For the text-containing cell, return its midpoint in (x, y) coordinate format. 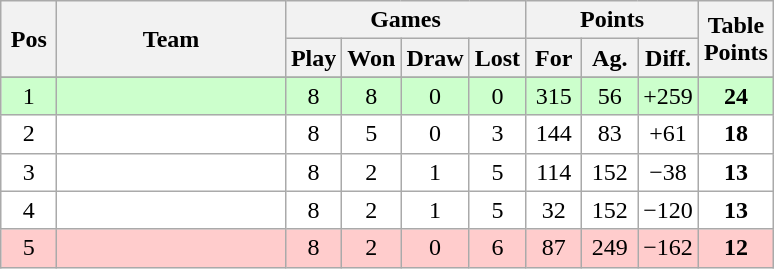
12 (736, 248)
−120 (668, 210)
24 (736, 96)
315 (554, 96)
114 (554, 172)
−162 (668, 248)
4 (29, 210)
Diff. (668, 58)
18 (736, 134)
Team (172, 39)
32 (554, 210)
87 (554, 248)
144 (554, 134)
Table Points (736, 39)
Won (372, 58)
56 (610, 96)
Ag. (610, 58)
Play (313, 58)
Lost (497, 58)
−38 (668, 172)
6 (497, 248)
Draw (435, 58)
83 (610, 134)
+259 (668, 96)
Pos (29, 39)
249 (610, 248)
Points (612, 20)
For (554, 58)
Games (405, 20)
+61 (668, 134)
